Extract the [x, y] coordinate from the center of the cell holding the provided text.  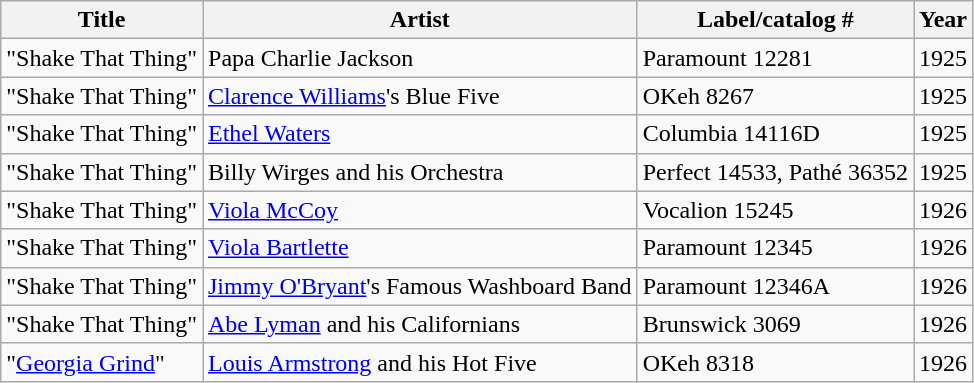
Paramount 12281 [775, 58]
Title [102, 20]
Billy Wirges and his Orchestra [420, 172]
Jimmy O'Bryant's Famous Washboard Band [420, 286]
Brunswick 3069 [775, 324]
Viola Bartlette [420, 248]
"Georgia Grind" [102, 362]
Year [944, 20]
Label/catalog # [775, 20]
OKeh 8267 [775, 96]
Paramount 12346A [775, 286]
Clarence Williams's Blue Five [420, 96]
Vocalion 15245 [775, 210]
Viola McCoy [420, 210]
Paramount 12345 [775, 248]
Perfect 14533, Pathé 36352 [775, 172]
Papa Charlie Jackson [420, 58]
Artist [420, 20]
OKeh 8318 [775, 362]
Ethel Waters [420, 134]
Louis Armstrong and his Hot Five [420, 362]
Columbia 14116D [775, 134]
Abe Lyman and his Californians [420, 324]
